Identify which cell holds the provided text, then report its [x, y] central coordinate. 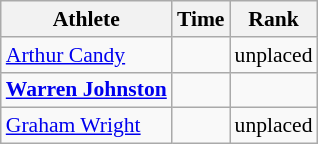
Warren Johnston [86, 90]
Arthur Candy [86, 55]
Rank [274, 19]
Time [201, 19]
Athlete [86, 19]
Graham Wright [86, 126]
